For the text-containing cell, return its midpoint in (X, Y) coordinate format. 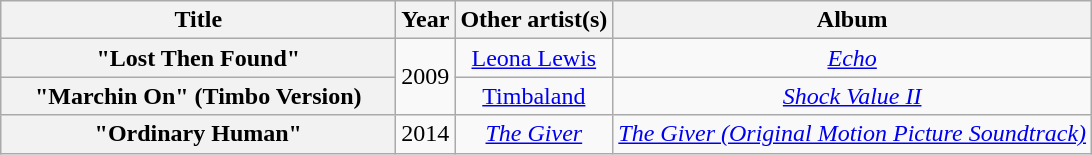
Echo (852, 58)
Leona Lewis (534, 58)
Year (426, 20)
Other artist(s) (534, 20)
Shock Value II (852, 96)
2009 (426, 77)
The Giver (534, 134)
"Marchin On" (Timbo Version) (198, 96)
"Lost Then Found" (198, 58)
2014 (426, 134)
Timbaland (534, 96)
Album (852, 20)
Title (198, 20)
"Ordinary Human" (198, 134)
The Giver (Original Motion Picture Soundtrack) (852, 134)
